Return the [X, Y] coordinate for the center point of the cell that contains the specified text.  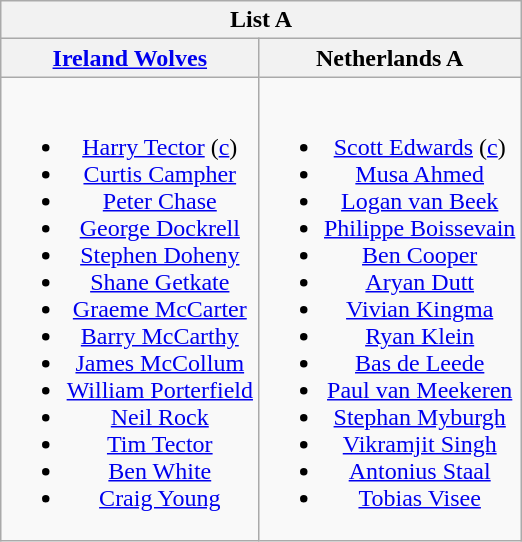
Netherlands A [389, 58]
List A [261, 20]
Ireland Wolves [130, 58]
